Return (X, Y) of the center of cell containing provided text 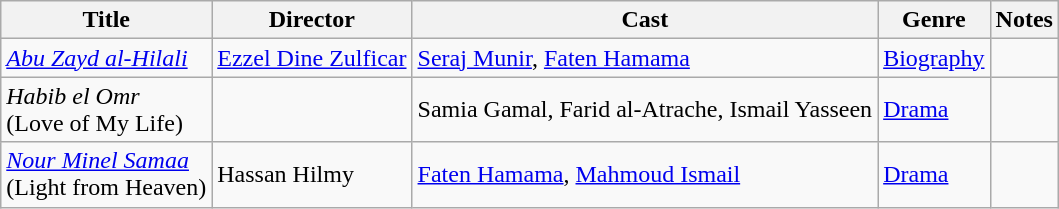
Faten Hamama, Mahmoud Ismail (645, 174)
Abu Zayd al-Hilali (106, 58)
Ezzel Dine Zulficar (312, 58)
Habib el Omr (Love of My Life) (106, 110)
Hassan Hilmy (312, 174)
Title (106, 20)
Director (312, 20)
Notes (1024, 20)
Genre (934, 20)
Nour Minel Samaa(Light from Heaven) (106, 174)
Biography (934, 58)
Samia Gamal, Farid al-Atrache, Ismail Yasseen (645, 110)
Seraj Munir, Faten Hamama (645, 58)
Cast (645, 20)
